Return (x, y) of the center of cell containing provided text 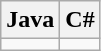
C# (80, 20)
Java (30, 20)
